Scan for the cell matching the given text and deliver its (x, y) coordinate at center. 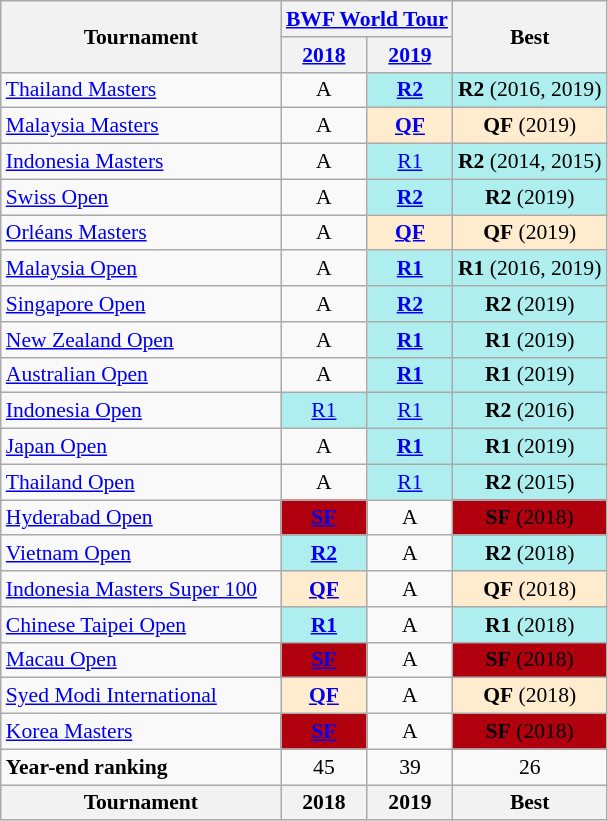
Indonesia Masters (141, 162)
Thailand Masters (141, 90)
26 (530, 767)
39 (410, 767)
Syed Modi International (141, 696)
45 (324, 767)
R2 (2014, 2015) (530, 162)
Singapore Open (141, 304)
BWF World Tour (367, 19)
R2 (2018) (530, 554)
Malaysia Open (141, 269)
Japan Open (141, 447)
Indonesia Masters Super 100 (141, 589)
R2 (2016, 2019) (530, 90)
Indonesia Open (141, 411)
R2 (2015) (530, 482)
New Zealand Open (141, 340)
Year-end ranking (141, 767)
Swiss Open (141, 197)
Vietnam Open (141, 554)
R2 (2016) (530, 411)
Hyderabad Open (141, 518)
R1 (2018) (530, 625)
Orléans Masters (141, 233)
R1 (2016, 2019) (530, 269)
Australian Open (141, 375)
Macau Open (141, 660)
Chinese Taipei Open (141, 625)
Thailand Open (141, 482)
Korea Masters (141, 732)
Malaysia Masters (141, 126)
